Search for the cell housing the specified text and yield its [x, y] center coordinate. 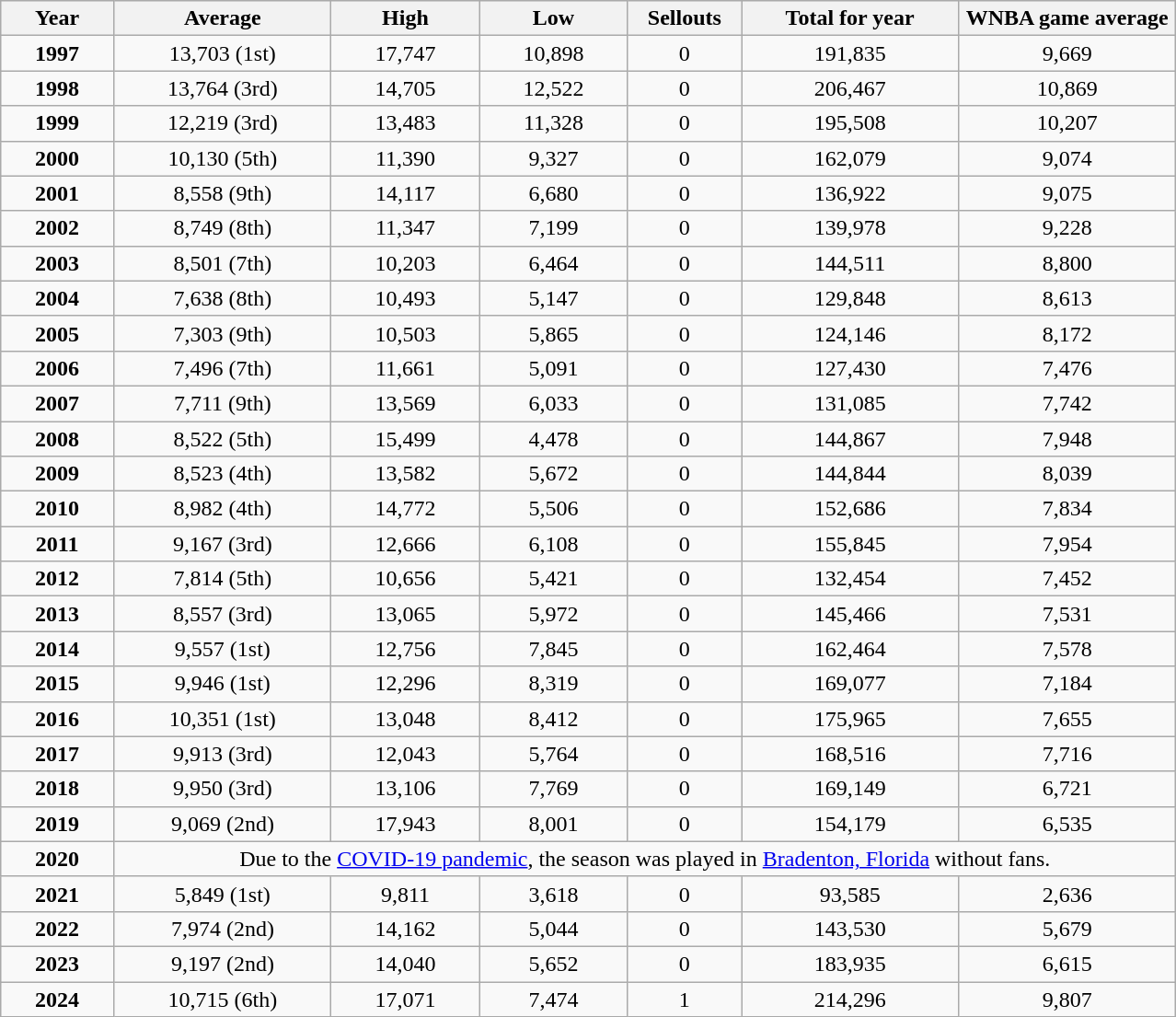
8,800 [1067, 263]
Total for year [850, 18]
2012 [57, 579]
7,711 (9th) [223, 403]
132,454 [850, 579]
2021 [57, 894]
12,296 [405, 684]
9,669 [1067, 53]
2,636 [1067, 894]
10,898 [554, 53]
2018 [57, 789]
5,849 (1st) [223, 894]
2001 [57, 193]
8,558 (9th) [223, 193]
8,039 [1067, 474]
2005 [57, 333]
2017 [57, 754]
14,772 [405, 509]
2011 [57, 544]
6,464 [554, 263]
2003 [57, 263]
5,044 [554, 929]
191,835 [850, 53]
2023 [57, 964]
129,848 [850, 298]
10,351 (1st) [223, 719]
High [405, 18]
15,499 [405, 439]
183,935 [850, 964]
6,721 [1067, 789]
14,705 [405, 88]
169,149 [850, 789]
14,117 [405, 193]
8,172 [1067, 333]
Year [57, 18]
155,845 [850, 544]
131,085 [850, 403]
9,557 (1st) [223, 649]
214,296 [850, 999]
139,978 [850, 228]
2010 [57, 509]
12,522 [554, 88]
WNBA game average [1067, 18]
7,476 [1067, 368]
Low [554, 18]
9,074 [1067, 158]
Sellouts [685, 18]
13,764 (3rd) [223, 88]
8,982 (4th) [223, 509]
7,974 (2nd) [223, 929]
8,557 (3rd) [223, 614]
7,578 [1067, 649]
9,197 (2nd) [223, 964]
9,069 (2nd) [223, 824]
17,071 [405, 999]
154,179 [850, 824]
7,184 [1067, 684]
2015 [57, 684]
2007 [57, 403]
8,319 [554, 684]
10,130 (5th) [223, 158]
5,865 [554, 333]
5,972 [554, 614]
5,679 [1067, 929]
5,764 [554, 754]
12,043 [405, 754]
5,506 [554, 509]
13,483 [405, 123]
6,033 [554, 403]
9,950 (3rd) [223, 789]
14,040 [405, 964]
Due to the COVID-19 pandemic, the season was played in Bradenton, Florida without fans. [645, 859]
13,065 [405, 614]
7,814 (5th) [223, 579]
7,474 [554, 999]
12,666 [405, 544]
7,954 [1067, 544]
9,807 [1067, 999]
17,943 [405, 824]
2013 [57, 614]
12,756 [405, 649]
145,466 [850, 614]
14,162 [405, 929]
8,749 (8th) [223, 228]
152,686 [850, 509]
11,347 [405, 228]
144,844 [850, 474]
168,516 [850, 754]
11,661 [405, 368]
13,703 (1st) [223, 53]
4,478 [554, 439]
7,199 [554, 228]
2016 [57, 719]
5,147 [554, 298]
1998 [57, 88]
10,869 [1067, 88]
10,656 [405, 579]
7,834 [1067, 509]
11,328 [554, 123]
8,613 [1067, 298]
7,845 [554, 649]
7,716 [1067, 754]
2020 [57, 859]
124,146 [850, 333]
2006 [57, 368]
9,228 [1067, 228]
12,219 (3rd) [223, 123]
127,430 [850, 368]
162,079 [850, 158]
5,421 [554, 579]
9,946 (1st) [223, 684]
3,618 [554, 894]
144,867 [850, 439]
2002 [57, 228]
6,615 [1067, 964]
5,672 [554, 474]
13,106 [405, 789]
8,412 [554, 719]
10,207 [1067, 123]
7,531 [1067, 614]
1997 [57, 53]
93,585 [850, 894]
13,582 [405, 474]
7,452 [1067, 579]
7,496 (7th) [223, 368]
9,075 [1067, 193]
5,652 [554, 964]
136,922 [850, 193]
206,467 [850, 88]
2004 [57, 298]
10,493 [405, 298]
2014 [57, 649]
2019 [57, 824]
11,390 [405, 158]
175,965 [850, 719]
144,511 [850, 263]
195,508 [850, 123]
7,948 [1067, 439]
1999 [57, 123]
6,680 [554, 193]
9,811 [405, 894]
9,327 [554, 158]
10,715 (6th) [223, 999]
13,048 [405, 719]
6,535 [1067, 824]
5,091 [554, 368]
2024 [57, 999]
2022 [57, 929]
2000 [57, 158]
Average [223, 18]
162,464 [850, 649]
7,303 (9th) [223, 333]
9,913 (3rd) [223, 754]
7,769 [554, 789]
8,523 (4th) [223, 474]
9,167 (3rd) [223, 544]
6,108 [554, 544]
8,522 (5th) [223, 439]
2008 [57, 439]
10,203 [405, 263]
7,638 (8th) [223, 298]
7,742 [1067, 403]
2009 [57, 474]
8,501 (7th) [223, 263]
17,747 [405, 53]
1 [685, 999]
143,530 [850, 929]
169,077 [850, 684]
8,001 [554, 824]
13,569 [405, 403]
10,503 [405, 333]
7,655 [1067, 719]
